Locate the cell with the specified text and output its [X, Y] center coordinate. 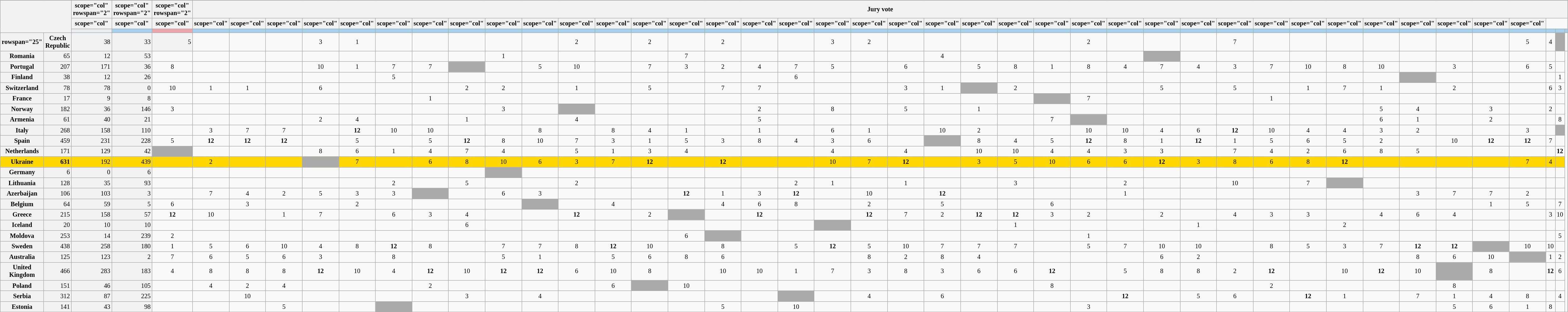
France [22, 99]
225 [132, 296]
Serbia [22, 296]
Belgium [22, 204]
129 [92, 151]
Germany [22, 172]
61 [57, 120]
57 [132, 215]
192 [92, 162]
17 [57, 99]
439 [132, 162]
43 [92, 307]
53 [132, 56]
33 [132, 42]
283 [92, 271]
35 [92, 183]
59 [92, 204]
Estonia [22, 307]
Poland [22, 286]
207 [57, 67]
631 [57, 162]
40 [92, 120]
105 [132, 286]
125 [57, 257]
103 [92, 194]
21 [132, 120]
Australia [22, 257]
Netherlands [22, 151]
146 [132, 109]
459 [57, 141]
258 [92, 246]
Finland [22, 77]
42 [132, 151]
26 [132, 77]
Moldova [22, 236]
151 [57, 286]
Italy [22, 130]
Jury vote [880, 9]
253 [57, 236]
183 [132, 271]
Azerbaijan [22, 194]
64 [57, 204]
231 [92, 141]
141 [57, 307]
466 [57, 271]
106 [57, 194]
268 [57, 130]
20 [57, 225]
rowspan="25" [22, 42]
Spain [22, 141]
Sweden [22, 246]
98 [132, 307]
Armenia [22, 120]
239 [132, 236]
United Kingdom [22, 271]
Greece [22, 215]
Romania [22, 56]
215 [57, 215]
128 [57, 183]
312 [57, 296]
65 [57, 56]
Norway [22, 109]
46 [92, 286]
438 [57, 246]
Ukraine [22, 162]
93 [132, 183]
182 [57, 109]
9 [92, 99]
123 [92, 257]
87 [92, 296]
14 [92, 236]
Switzerland [22, 88]
110 [132, 130]
Czech Republic [57, 42]
Lithuania [22, 183]
228 [132, 141]
Portugal [22, 67]
Iceland [22, 225]
180 [132, 246]
